Extract the [x, y] coordinate from the center of the cell holding the provided text.  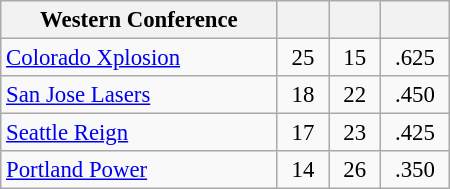
.350 [416, 170]
22 [355, 95]
.625 [416, 58]
26 [355, 170]
.425 [416, 133]
23 [355, 133]
Colorado Xplosion [139, 58]
14 [303, 170]
25 [303, 58]
18 [303, 95]
17 [303, 133]
San Jose Lasers [139, 95]
15 [355, 58]
Portland Power [139, 170]
Seattle Reign [139, 133]
.450 [416, 95]
Western Conference [139, 20]
